Find where the given text appears and provide that cell's center as (x, y) coordinate. 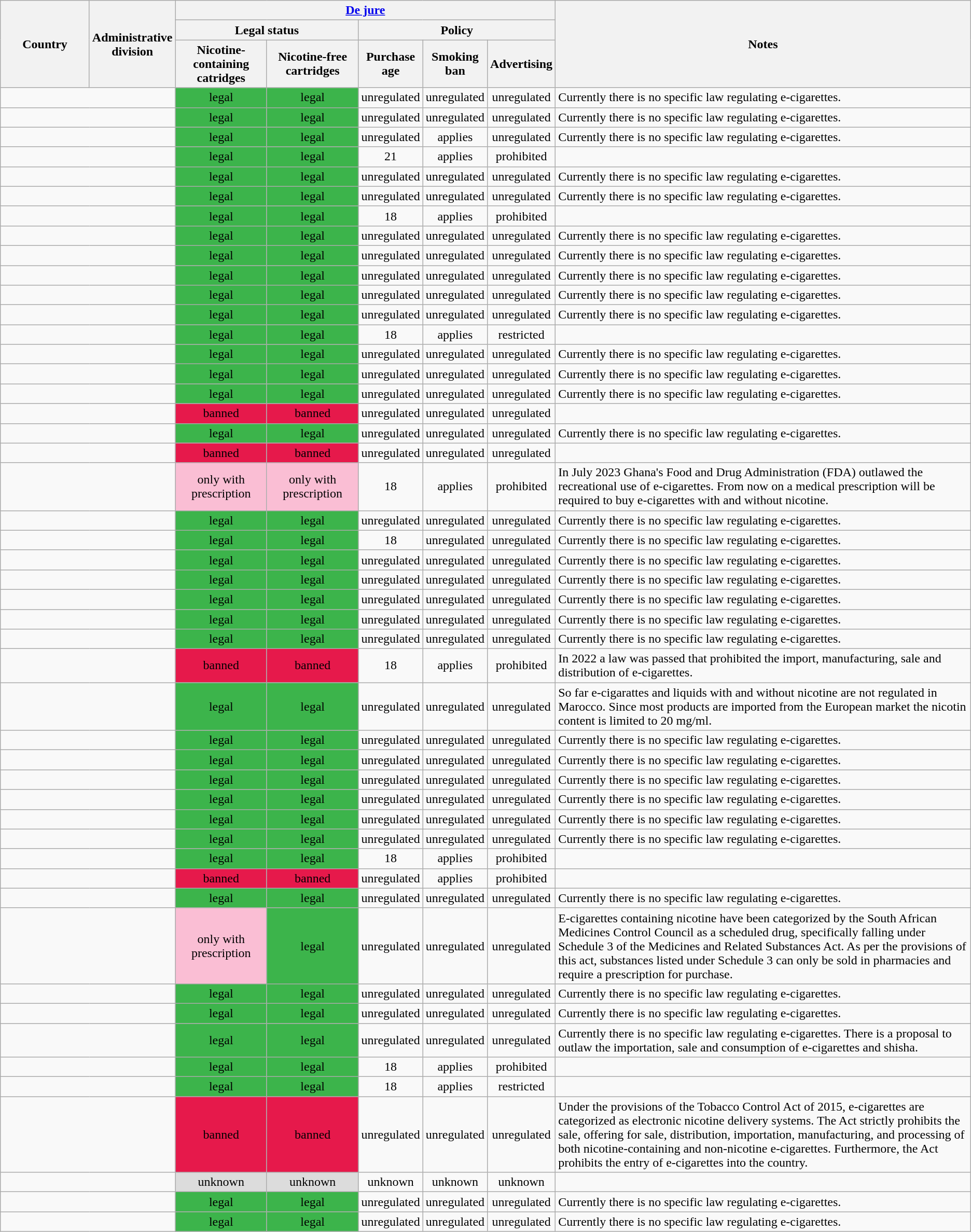
Nicotine-free cartridges (312, 64)
21 (391, 157)
Nicotine-containing catridges (221, 64)
Country (45, 44)
Purchase age (391, 64)
Administrative division (132, 44)
Legal status (267, 30)
De jure (365, 10)
In 2022 a law was passed that prohibited the import, manufacturing, sale and distribution of e-cigarettes. (764, 666)
Notes (764, 44)
Advertising (522, 64)
Policy (457, 30)
Smoking ban (455, 64)
